Search for the cell housing the specified text and yield its [x, y] center coordinate. 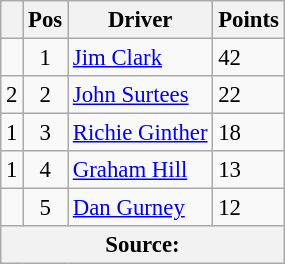
5 [46, 208]
Source: [142, 245]
Pos [46, 20]
John Surtees [140, 95]
4 [46, 170]
Driver [140, 20]
12 [248, 208]
13 [248, 170]
Dan Gurney [140, 208]
42 [248, 58]
Points [248, 20]
Jim Clark [140, 58]
3 [46, 133]
22 [248, 95]
Richie Ginther [140, 133]
18 [248, 133]
Graham Hill [140, 170]
